Identify which cell holds the provided text, then report its (x, y) central coordinate. 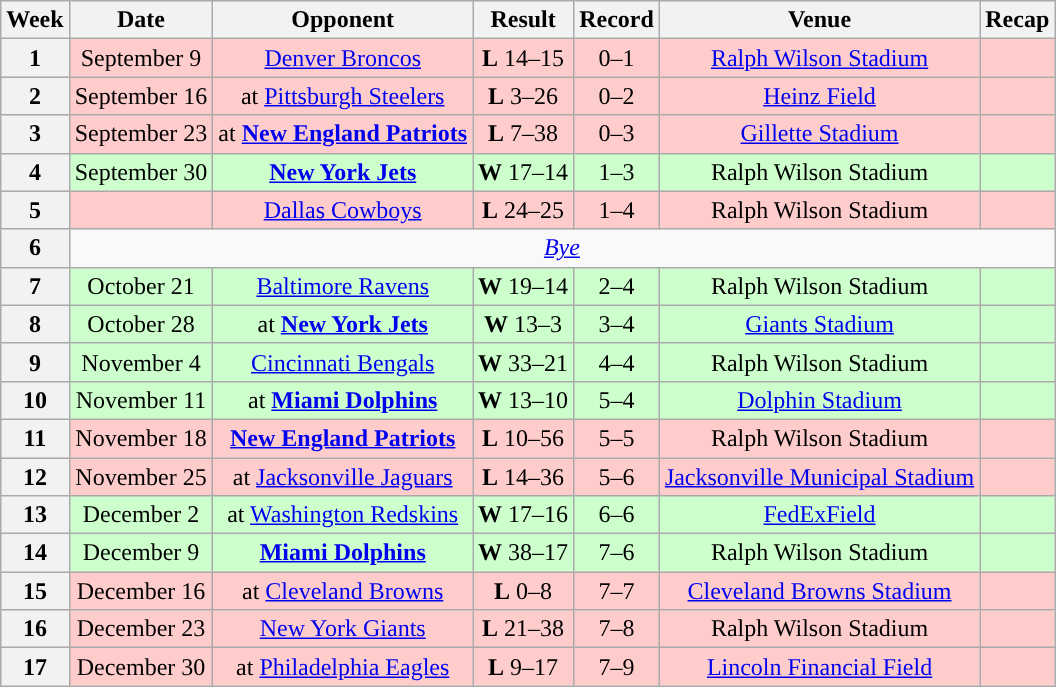
New England Patriots (343, 438)
November 4 (141, 362)
New York Giants (343, 629)
at Washington Redskins (343, 515)
5 (35, 210)
December 2 (141, 515)
13 (35, 515)
7–7 (617, 591)
7–8 (617, 629)
November 11 (141, 400)
October 21 (141, 286)
L 7–38 (524, 134)
Gillette Stadium (819, 134)
4 (35, 172)
1–3 (617, 172)
Baltimore Ravens (343, 286)
16 (35, 629)
17 (35, 667)
7–9 (617, 667)
Result (524, 20)
December 16 (141, 591)
L 24–25 (524, 210)
W 33–21 (524, 362)
September 16 (141, 96)
Heinz Field (819, 96)
Dallas Cowboys (343, 210)
at Pittsburgh Steelers (343, 96)
3 (35, 134)
12 (35, 477)
L 3–26 (524, 96)
November 25 (141, 477)
Cincinnati Bengals (343, 362)
Recap (1018, 20)
Date (141, 20)
September 23 (141, 134)
Jacksonville Municipal Stadium (819, 477)
at Jacksonville Jaguars (343, 477)
at Philadelphia Eagles (343, 667)
Week (35, 20)
7–6 (617, 553)
W 19–14 (524, 286)
October 28 (141, 324)
L 14–36 (524, 477)
3–4 (617, 324)
L 9–17 (524, 667)
Venue (819, 20)
1 (35, 58)
6 (35, 248)
at Miami Dolphins (343, 400)
at Cleveland Browns (343, 591)
Record (617, 20)
September 30 (141, 172)
Bye (562, 248)
Denver Broncos (343, 58)
Cleveland Browns Stadium (819, 591)
14 (35, 553)
5–6 (617, 477)
FedExField (819, 515)
15 (35, 591)
2–4 (617, 286)
W 17–14 (524, 172)
at New England Patriots (343, 134)
December 30 (141, 667)
5–4 (617, 400)
Lincoln Financial Field (819, 667)
Opponent (343, 20)
December 23 (141, 629)
2 (35, 96)
Giants Stadium (819, 324)
8 (35, 324)
7 (35, 286)
0–1 (617, 58)
L 0–8 (524, 591)
at New York Jets (343, 324)
5–5 (617, 438)
0–2 (617, 96)
1–4 (617, 210)
September 9 (141, 58)
9 (35, 362)
10 (35, 400)
L 10–56 (524, 438)
4–4 (617, 362)
W 13–3 (524, 324)
Dolphin Stadium (819, 400)
November 18 (141, 438)
W 13–10 (524, 400)
11 (35, 438)
L 21–38 (524, 629)
6–6 (617, 515)
L 14–15 (524, 58)
Miami Dolphins (343, 553)
W 17–16 (524, 515)
W 38–17 (524, 553)
New York Jets (343, 172)
December 9 (141, 553)
0–3 (617, 134)
